From the cell containing the given text, extract its center point as [X, Y] coordinate. 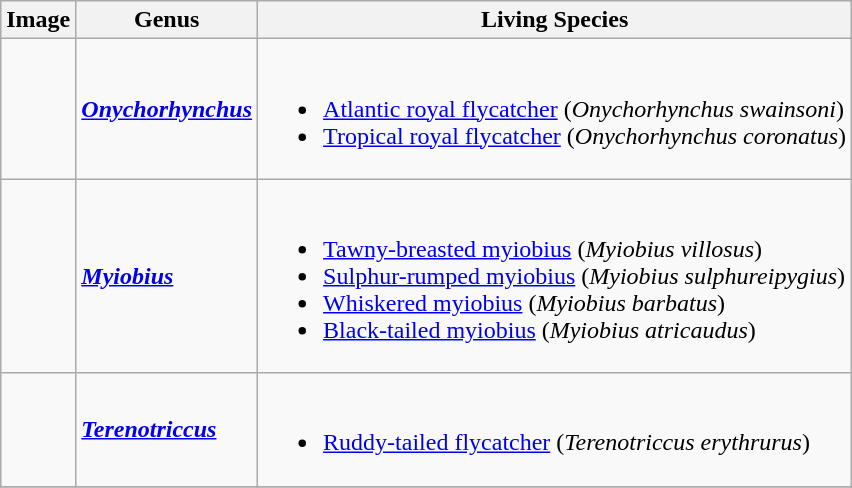
Onychorhynchus [167, 109]
Image [38, 20]
Genus [167, 20]
Myiobius [167, 276]
Ruddy-tailed flycatcher (Terenotriccus erythrurus) [555, 430]
Living Species [555, 20]
Terenotriccus [167, 430]
Atlantic royal flycatcher (Onychorhynchus swainsoni)Tropical royal flycatcher (Onychorhynchus coronatus) [555, 109]
